Output the (x, y) coordinate of the center of the cell containing the given text.  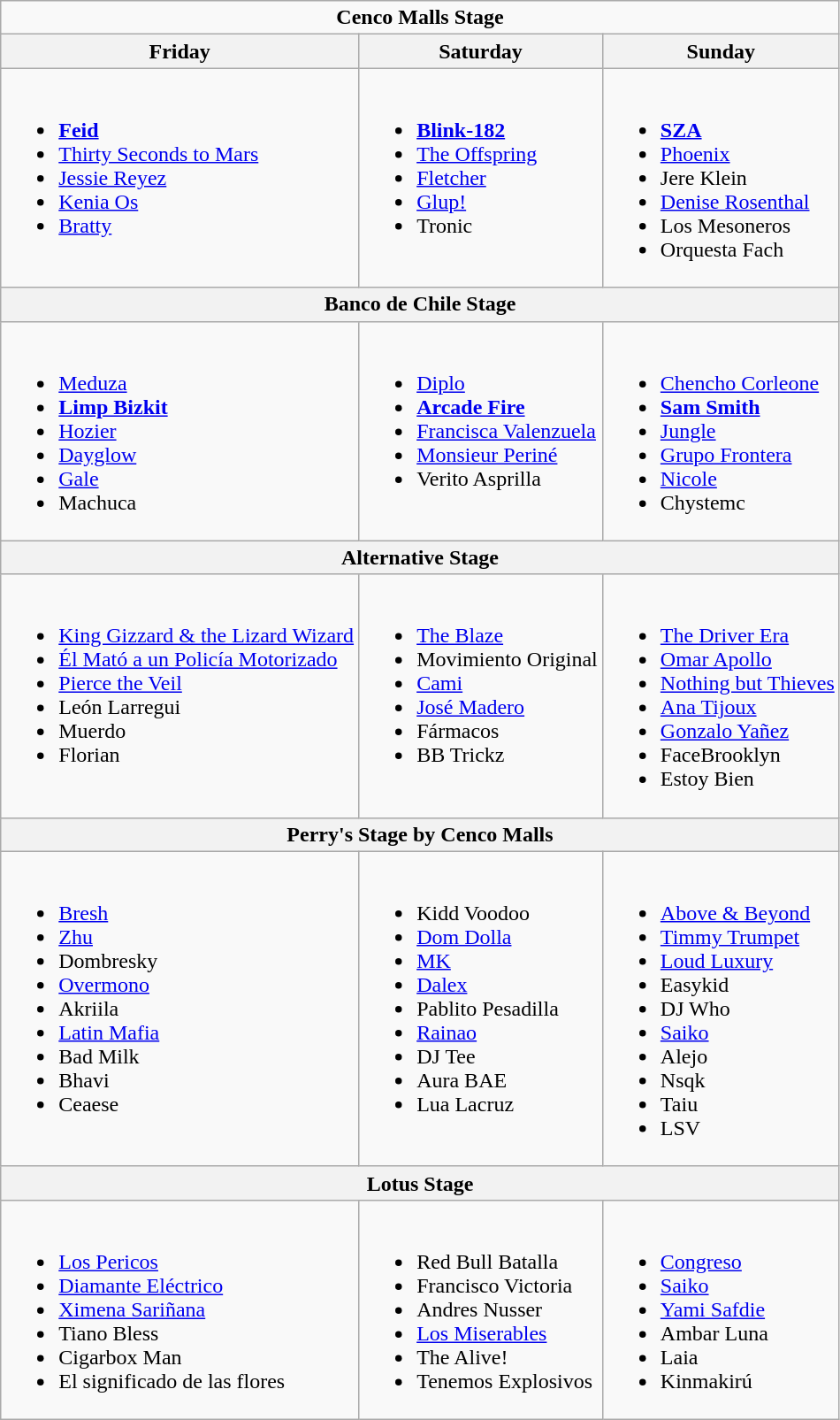
Sunday (721, 51)
Kidd VoodooDom DollaMKDalexPablito PesadillaRainaoDJ TeeAura BAELua Lacruz (481, 1009)
Above & BeyondTimmy TrumpetLoud LuxuryEasykidDJ WhoSaikoAlejoNsqkTaiuLSV (721, 1009)
Banco de Chile Stage (421, 304)
The Driver EraOmar ApolloNothing but ThievesAna TijouxGonzalo YañezFaceBrooklynEstoy Bien (721, 695)
SZAPhoenixJere KleinDenise RosenthalLos MesonerosOrquesta Fach (721, 178)
Saturday (481, 51)
Blink-182The OffspringFletcherGlup!Tronic (481, 178)
Friday (180, 51)
DiploArcade FireFrancisca ValenzuelaMonsieur PerinéVerito Asprilla (481, 431)
King Gizzard & the Lizard WizardÉl Mató a un Policía MotorizadoPierce the VeilLeón LarreguiMuerdoFlorian (180, 695)
Cenco Malls Stage (421, 18)
MeduzaLimp BizkitHozierDayglowGaleMachuca (180, 431)
BreshZhuDombreskyOvermonoAkriilaLatin MafiaBad MilkBhaviCeaese (180, 1009)
Alternative Stage (421, 557)
CongresoSaikoYami SafdieAmbar LunaLaiaKinmakirú (721, 1309)
Red Bull BatallaFrancisco VictoriaAndres NusserLos MiserablesThe Alive!Tenemos Explosivos (481, 1309)
Perry's Stage by Cenco Malls (421, 834)
Chencho CorleoneSam SmithJungleGrupo FronteraNicoleChystemc (721, 431)
Lotus Stage (421, 1183)
The BlazeMovimiento OriginalCamiJosé MaderoFármacosBB Trickz (481, 695)
FeidThirty Seconds to MarsJessie ReyezKenia OsBratty (180, 178)
Los PericosDiamante EléctricoXimena SariñanaTiano BlessCigarbox ManEl significado de las flores (180, 1309)
